Find where the given text appears and provide that cell's center as [X, Y] coordinate. 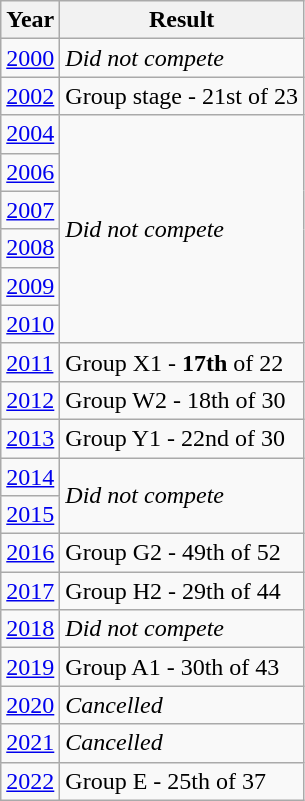
2018 [30, 629]
2000 [30, 58]
2020 [30, 705]
2016 [30, 553]
2004 [30, 134]
2009 [30, 286]
Group G2 - 49th of 52 [182, 553]
2014 [30, 477]
Group X1 - 17th of 22 [182, 362]
2008 [30, 248]
2015 [30, 515]
2010 [30, 324]
Year [30, 20]
Group E - 25th of 37 [182, 781]
Group H2 - 29th of 44 [182, 591]
2019 [30, 667]
2012 [30, 400]
Group Y1 - 22nd of 30 [182, 438]
Group W2 - 18th of 30 [182, 400]
2006 [30, 172]
Group A1 - 30th of 43 [182, 667]
2002 [30, 96]
2017 [30, 591]
2021 [30, 743]
Group stage - 21st of 23 [182, 96]
2013 [30, 438]
Result [182, 20]
2007 [30, 210]
2011 [30, 362]
2022 [30, 781]
